Find where the given text appears and provide that cell's center as [x, y] coordinate. 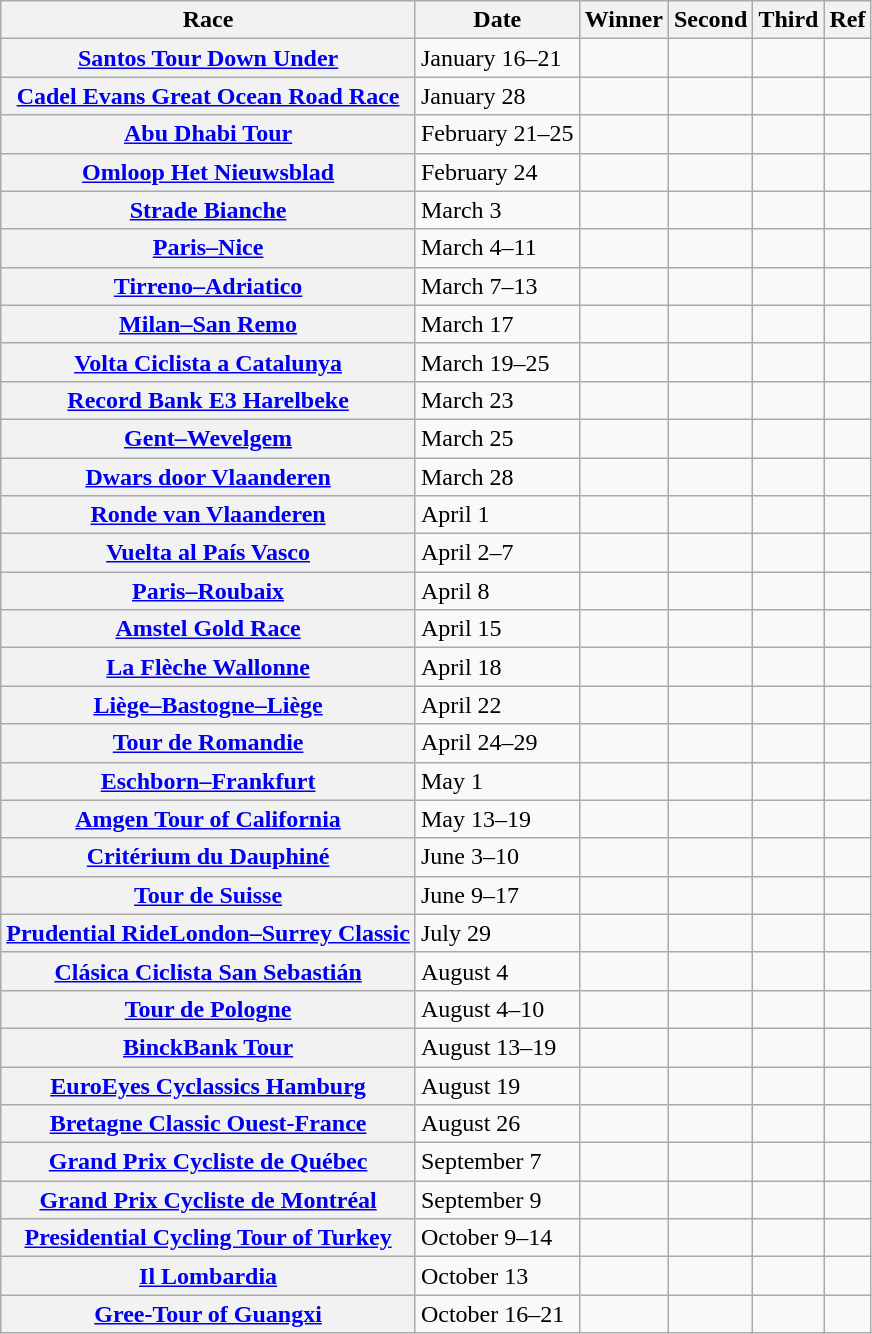
Race [208, 20]
August 4 [497, 971]
Milan–San Remo [208, 324]
March 7–13 [497, 286]
Grand Prix Cycliste de Montréal [208, 1200]
August 13–19 [497, 1047]
Strade Bianche [208, 210]
BinckBank Tour [208, 1047]
Amgen Tour of California [208, 819]
Presidential Cycling Tour of Turkey [208, 1238]
March 25 [497, 438]
Santos Tour Down Under [208, 58]
March 17 [497, 324]
March 4–11 [497, 248]
Ref [848, 20]
Critérium du Dauphiné [208, 857]
Liège–Bastogne–Liège [208, 705]
Grand Prix Cycliste de Québec [208, 1162]
February 24 [497, 172]
September 7 [497, 1162]
August 4–10 [497, 1009]
October 16–21 [497, 1314]
April 22 [497, 705]
October 13 [497, 1276]
EuroEyes Cyclassics Hamburg [208, 1085]
Tirreno–Adriatico [208, 286]
Gent–Wevelgem [208, 438]
March 3 [497, 210]
August 19 [497, 1085]
Date [497, 20]
Il Lombardia [208, 1276]
March 23 [497, 400]
April 2–7 [497, 553]
Vuelta al País Vasco [208, 553]
Amstel Gold Race [208, 629]
April 15 [497, 629]
March 28 [497, 477]
Volta Ciclista a Catalunya [208, 362]
July 29 [497, 933]
Gree-Tour of Guangxi [208, 1314]
Second [710, 20]
Prudential RideLondon–Surrey Classic [208, 933]
Abu Dhabi Tour [208, 134]
Tour de Pologne [208, 1009]
May 1 [497, 781]
Bretagne Classic Ouest-France [208, 1124]
Cadel Evans Great Ocean Road Race [208, 96]
April 18 [497, 667]
Clásica Ciclista San Sebastián [208, 971]
Omloop Het Nieuwsblad [208, 172]
La Flèche Wallonne [208, 667]
January 16–21 [497, 58]
August 26 [497, 1124]
Record Bank E3 Harelbeke [208, 400]
June 9–17 [497, 895]
Winner [624, 20]
Tour de Romandie [208, 743]
June 3–10 [497, 857]
Ronde van Vlaanderen [208, 515]
April 24–29 [497, 743]
April 8 [497, 591]
March 19–25 [497, 362]
October 9–14 [497, 1238]
May 13–19 [497, 819]
April 1 [497, 515]
Paris–Nice [208, 248]
Third [788, 20]
January 28 [497, 96]
February 21–25 [497, 134]
Paris–Roubaix [208, 591]
Tour de Suisse [208, 895]
Dwars door Vlaanderen [208, 477]
Eschborn–Frankfurt [208, 781]
September 9 [497, 1200]
